Output the [x, y] coordinate of the center of the cell containing the given text.  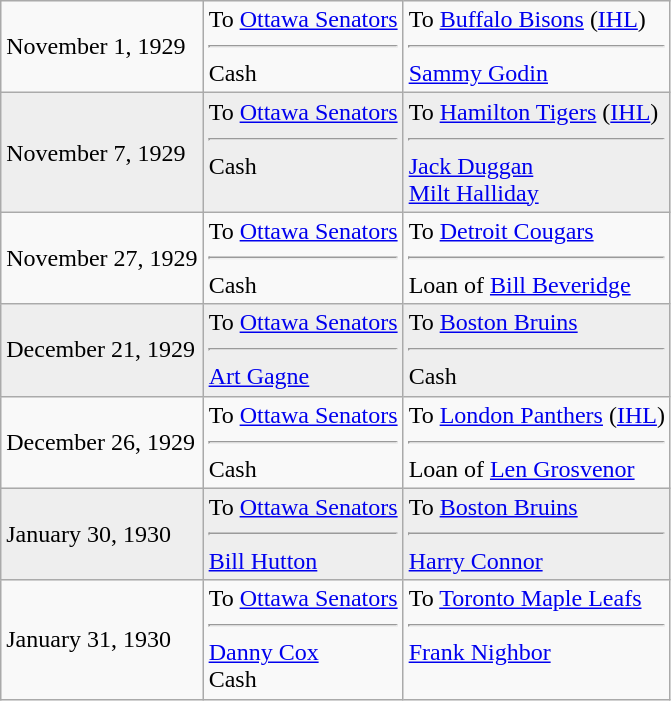
To Boston BruinsHarry Connor [536, 534]
December 21, 1929 [102, 350]
To Boston BruinsCash [536, 350]
To Toronto Maple LeafsFrank Nighbor [536, 640]
To Ottawa SenatorsArt Gagne [303, 350]
To London Panthers (IHL)Loan of Len Grosvenor [536, 442]
December 26, 1929 [102, 442]
November 7, 1929 [102, 152]
To Buffalo Bisons (IHL)Sammy Godin [536, 47]
January 30, 1930 [102, 534]
To Ottawa SenatorsDanny Cox Cash [303, 640]
November 27, 1929 [102, 258]
November 1, 1929 [102, 47]
To Ottawa SenatorsBill Hutton [303, 534]
January 31, 1930 [102, 640]
To Hamilton Tigers (IHL)Jack DugganMilt Halliday [536, 152]
To Detroit CougarsLoan of Bill Beveridge [536, 258]
